For the text-containing cell, return its midpoint in [X, Y] coordinate format. 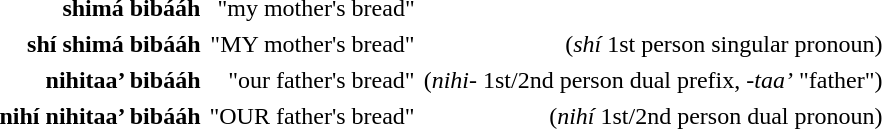
"our father's bread" [312, 80]
"MY mother's bread" [312, 44]
